For the text-containing cell, return its midpoint in [x, y] coordinate format. 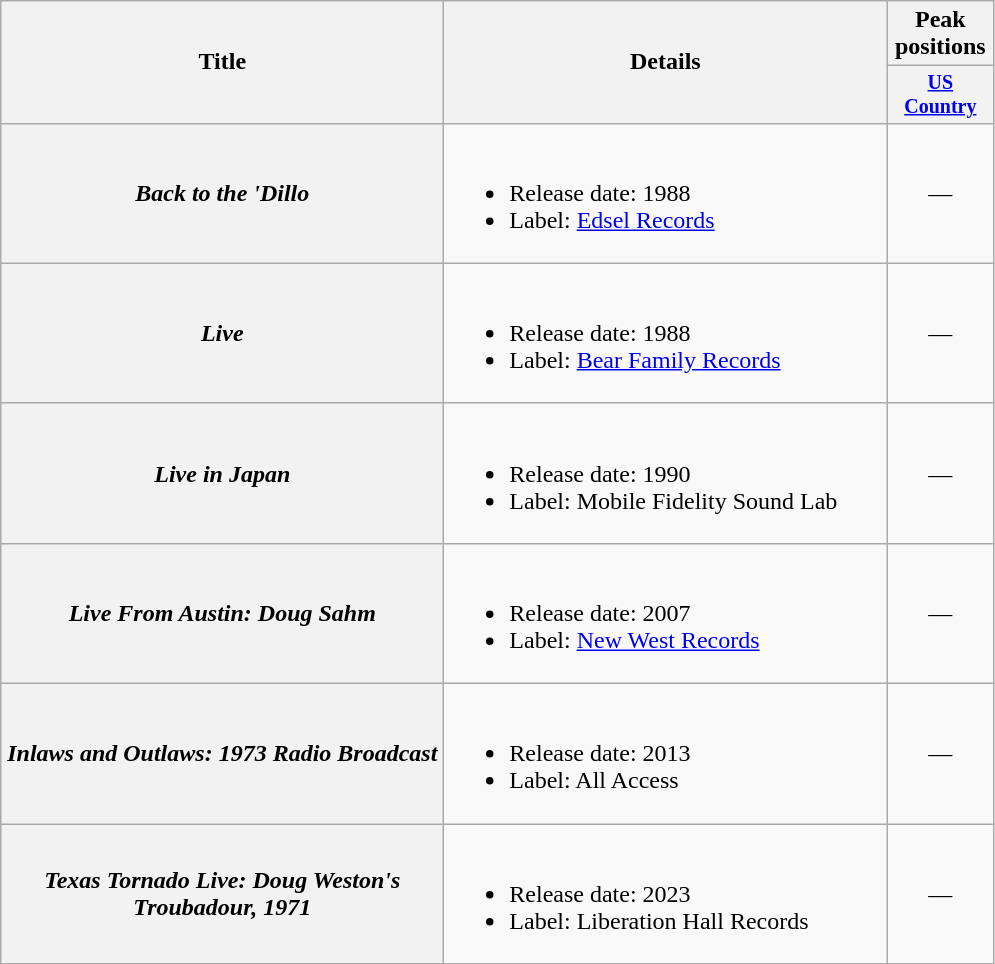
Release date: 2013Label: All Access [666, 754]
Live From Austin: Doug Sahm [222, 613]
Release date: 2023Label: Liberation Hall Records [666, 894]
Texas Tornado Live: Doug Weston's Troubadour, 1971 [222, 894]
Release date: 1988Label: Edsel Records [666, 193]
Release date: 1988Label: Bear Family Records [666, 333]
Title [222, 62]
Live [222, 333]
Peak positions [940, 34]
Details [666, 62]
Live in Japan [222, 473]
Inlaws and Outlaws: 1973 Radio Broadcast [222, 754]
US Country [940, 94]
Release date: 2007Label: New West Records [666, 613]
Back to the 'Dillo [222, 193]
Release date: 1990Label: Mobile Fidelity Sound Lab [666, 473]
